Extract the (x, y) coordinate from the center of the cell holding the provided text.  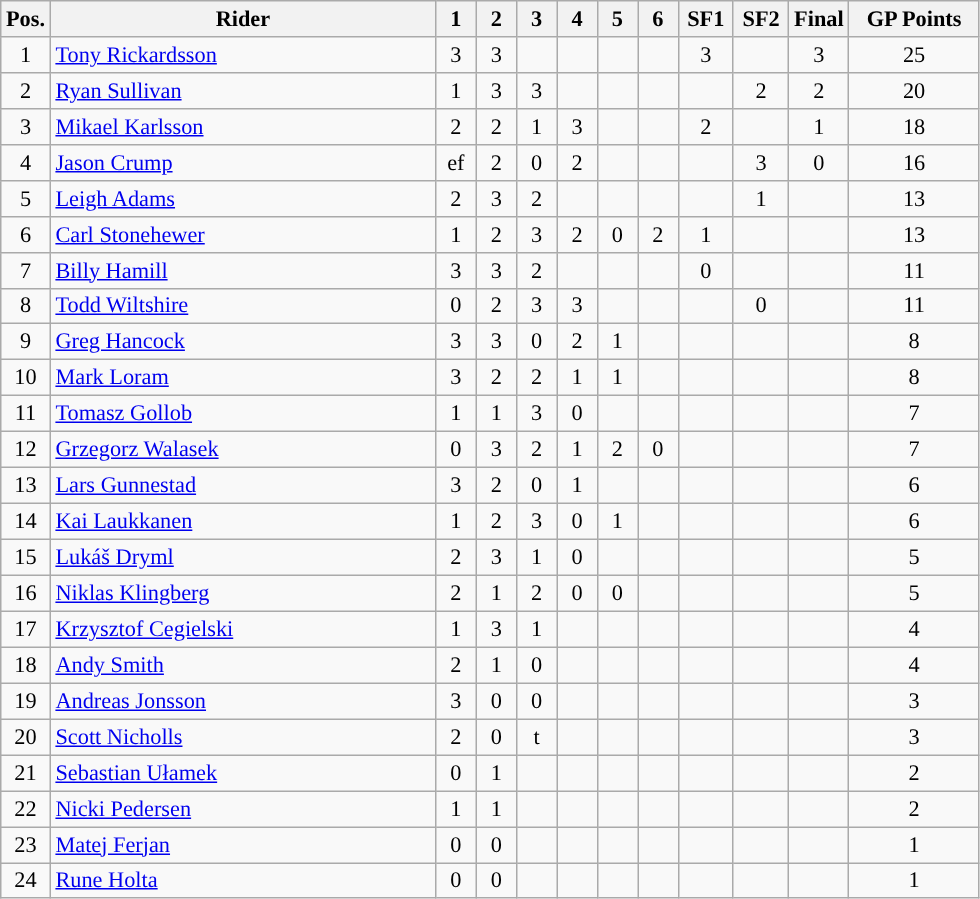
Kai Laukkanen (242, 521)
9 (26, 342)
Greg Hancock (242, 342)
Grzegorz Walasek (242, 450)
Andreas Jonsson (242, 701)
Rune Holta (242, 880)
12 (26, 450)
Pos. (26, 19)
17 (26, 629)
Lukáš Dryml (242, 557)
Matej Ferjan (242, 844)
23 (26, 844)
Carl Stonehewer (242, 234)
t (536, 737)
Andy Smith (242, 665)
15 (26, 557)
Tomasz Gollob (242, 414)
14 (26, 521)
Final (819, 19)
22 (26, 809)
SF2 (760, 19)
24 (26, 880)
Rider (242, 19)
Nicki Pedersen (242, 809)
10 (26, 378)
Niklas Klingberg (242, 593)
GP Points (914, 19)
Mikael Karlsson (242, 126)
Mark Loram (242, 378)
19 (26, 701)
Lars Gunnestad (242, 485)
Sebastian Ułamek (242, 773)
Billy Hamill (242, 270)
25 (914, 55)
SF1 (706, 19)
Leigh Adams (242, 198)
21 (26, 773)
Krzysztof Cegielski (242, 629)
Tony Rickardsson (242, 55)
Scott Nicholls (242, 737)
Jason Crump (242, 162)
ef (456, 162)
Ryan Sullivan (242, 90)
Todd Wiltshire (242, 306)
